Locate the cell with the specified text and output its [x, y] center coordinate. 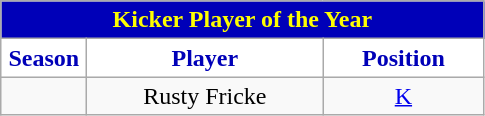
Position [404, 58]
K [404, 96]
Rusty Fricke [205, 96]
Kicker Player of the Year [242, 20]
Player [205, 58]
Season [44, 58]
